From the cell containing the given text, extract its center point as (x, y) coordinate. 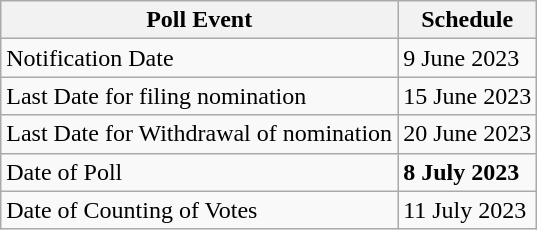
20 June 2023 (468, 134)
Last Date for Withdrawal of nomination (200, 134)
Last Date for filing nomination (200, 96)
11 July 2023 (468, 210)
15 June 2023 (468, 96)
Poll Event (200, 20)
9 June 2023 (468, 58)
Date of Counting of Votes (200, 210)
8 July 2023 (468, 172)
Schedule (468, 20)
Notification Date (200, 58)
Date of Poll (200, 172)
